Return (x, y) of the center of cell containing provided text 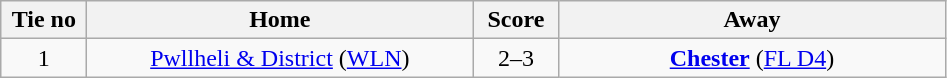
Tie no (44, 20)
Score (516, 20)
Away (752, 20)
Home (280, 20)
Pwllheli & District (WLN) (280, 58)
1 (44, 58)
2–3 (516, 58)
Chester (FL D4) (752, 58)
